Identify which cell holds the provided text, then report its (x, y) central coordinate. 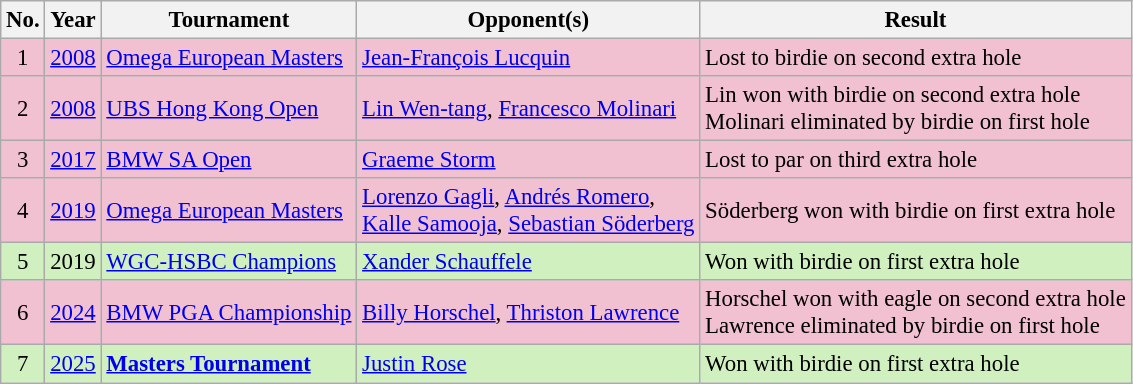
3 (23, 160)
Jean-François Lucquin (528, 58)
2 (23, 108)
WGC-HSBC Champions (229, 262)
Year (73, 20)
Lin won with birdie on second extra holeMolinari eliminated by birdie on first hole (916, 108)
Horschel won with eagle on second extra holeLawrence eliminated by birdie on first hole (916, 312)
BMW PGA Championship (229, 312)
Tournament (229, 20)
6 (23, 312)
2024 (73, 312)
Result (916, 20)
BMW SA Open (229, 160)
2017 (73, 160)
Lorenzo Gagli, Andrés Romero, Kalle Samooja, Sebastian Söderberg (528, 210)
Lost to par on third extra hole (916, 160)
Lin Wen-tang, Francesco Molinari (528, 108)
Justin Rose (528, 364)
Masters Tournament (229, 364)
Billy Horschel, Thriston Lawrence (528, 312)
Lost to birdie on second extra hole (916, 58)
7 (23, 364)
Xander Schauffele (528, 262)
Opponent(s) (528, 20)
Söderberg won with birdie on first extra hole (916, 210)
No. (23, 20)
UBS Hong Kong Open (229, 108)
1 (23, 58)
2025 (73, 364)
5 (23, 262)
Graeme Storm (528, 160)
4 (23, 210)
